Output the (X, Y) coordinate of the center of the cell containing the given text.  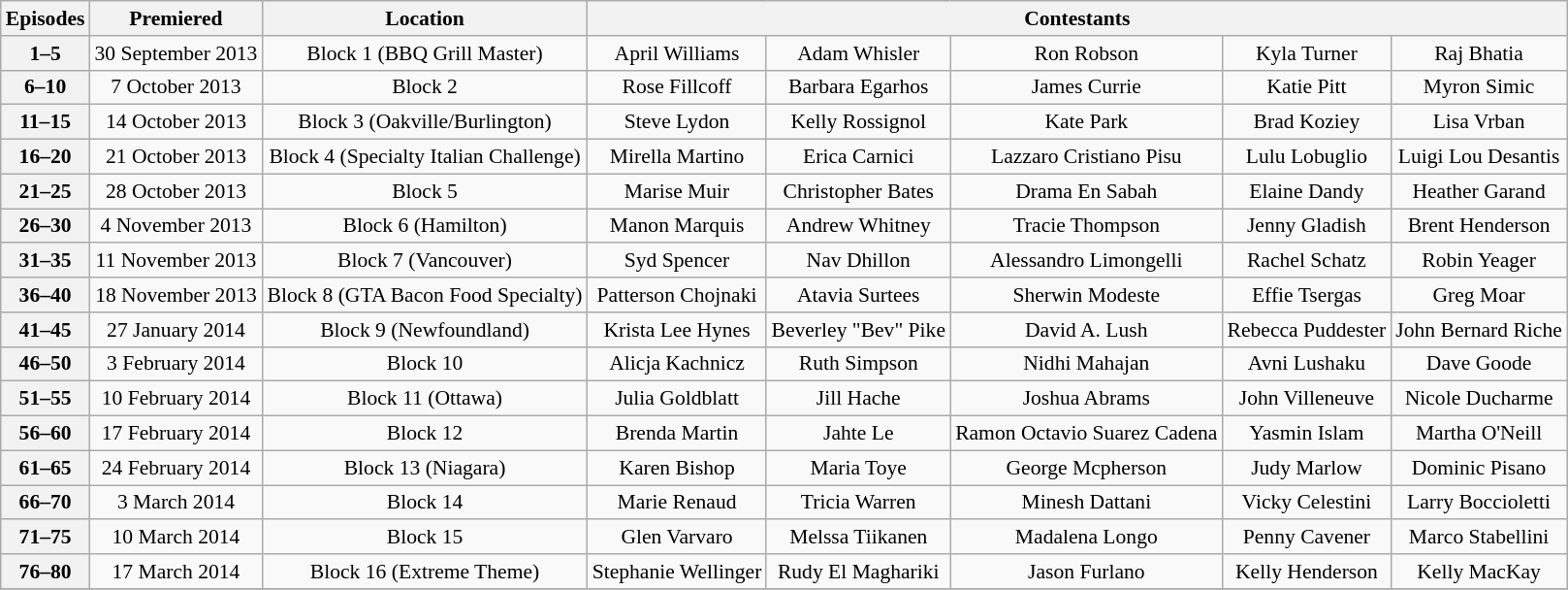
Marco Stabellini (1479, 538)
Erica Carnici (858, 157)
Avni Lushaku (1307, 364)
26–30 (46, 226)
76–80 (46, 572)
51–55 (46, 399)
Manon Marquis (677, 226)
11–15 (46, 122)
Lisa Vrban (1479, 122)
Block 2 (425, 87)
Effie Tsergas (1307, 295)
Dominic Pisano (1479, 468)
David A. Lush (1086, 330)
April Williams (677, 53)
Syd Spencer (677, 261)
36–40 (46, 295)
Tricia Warren (858, 503)
71–75 (46, 538)
Block 14 (425, 503)
Lulu Lobuglio (1307, 157)
Rachel Schatz (1307, 261)
Jason Furlano (1086, 572)
Kate Park (1086, 122)
31–35 (46, 261)
Stephanie Wellinger (677, 572)
Block 10 (425, 364)
Block 1 (BBQ Grill Master) (425, 53)
Glen Varvaro (677, 538)
Block 12 (425, 434)
66–70 (46, 503)
18 November 2013 (176, 295)
Jahte Le (858, 434)
46–50 (46, 364)
Vicky Celestini (1307, 503)
Block 9 (Newfoundland) (425, 330)
Contestants (1077, 18)
Rudy El Maghariki (858, 572)
Beverley "Bev" Pike (858, 330)
Adam Whisler (858, 53)
Alicja Kachnicz (677, 364)
Julia Goldblatt (677, 399)
Dave Goode (1479, 364)
Kyla Turner (1307, 53)
27 January 2014 (176, 330)
Brenda Martin (677, 434)
Kelly Henderson (1307, 572)
Nicole Ducharme (1479, 399)
16–20 (46, 157)
Steve Lydon (677, 122)
21 October 2013 (176, 157)
Krista Lee Hynes (677, 330)
Melssa Tiikanen (858, 538)
Block 16 (Extreme Theme) (425, 572)
Kelly Rossignol (858, 122)
24 February 2014 (176, 468)
Raj Bhatia (1479, 53)
Marie Renaud (677, 503)
Episodes (46, 18)
Block 13 (Niagara) (425, 468)
Minesh Dattani (1086, 503)
Larry Boccioletti (1479, 503)
Ramon Octavio Suarez Cadena (1086, 434)
John Bernard Riche (1479, 330)
30 September 2013 (176, 53)
Madalena Longo (1086, 538)
George Mcpherson (1086, 468)
Ruth Simpson (858, 364)
17 March 2014 (176, 572)
14 October 2013 (176, 122)
Marise Muir (677, 191)
Block 7 (Vancouver) (425, 261)
Nav Dhillon (858, 261)
Martha O'Neill (1479, 434)
56–60 (46, 434)
Christopher Bates (858, 191)
Drama En Sabah (1086, 191)
Maria Toye (858, 468)
Greg Moar (1479, 295)
Patterson Chojnaki (677, 295)
Premiered (176, 18)
Rebecca Puddester (1307, 330)
Myron Simic (1479, 87)
21–25 (46, 191)
Lazzaro Cristiano Pisu (1086, 157)
41–45 (46, 330)
James Currie (1086, 87)
Block 15 (425, 538)
28 October 2013 (176, 191)
Elaine Dandy (1307, 191)
Jill Hache (858, 399)
6–10 (46, 87)
Ron Robson (1086, 53)
Nidhi Mahajan (1086, 364)
Alessandro Limongelli (1086, 261)
17 February 2014 (176, 434)
61–65 (46, 468)
Yasmin Islam (1307, 434)
Karen Bishop (677, 468)
Robin Yeager (1479, 261)
Joshua Abrams (1086, 399)
Judy Marlow (1307, 468)
Mirella Martino (677, 157)
Kelly MacKay (1479, 572)
7 October 2013 (176, 87)
Atavia Surtees (858, 295)
Tracie Thompson (1086, 226)
Andrew Whitney (858, 226)
Block 8 (GTA Bacon Food Specialty) (425, 295)
Sherwin Modeste (1086, 295)
Luigi Lou Desantis (1479, 157)
Block 4 (Specialty Italian Challenge) (425, 157)
3 February 2014 (176, 364)
10 March 2014 (176, 538)
Location (425, 18)
Brad Koziey (1307, 122)
Brent Henderson (1479, 226)
3 March 2014 (176, 503)
John Villeneuve (1307, 399)
11 November 2013 (176, 261)
4 November 2013 (176, 226)
Barbara Egarhos (858, 87)
Penny Cavener (1307, 538)
Rose Fillcoff (677, 87)
Jenny Gladish (1307, 226)
Block 6 (Hamilton) (425, 226)
Block 3 (Oakville/Burlington) (425, 122)
Block 5 (425, 191)
1–5 (46, 53)
Heather Garand (1479, 191)
Katie Pitt (1307, 87)
10 February 2014 (176, 399)
Block 11 (Ottawa) (425, 399)
